Locate the cell with the specified text and output its [x, y] center coordinate. 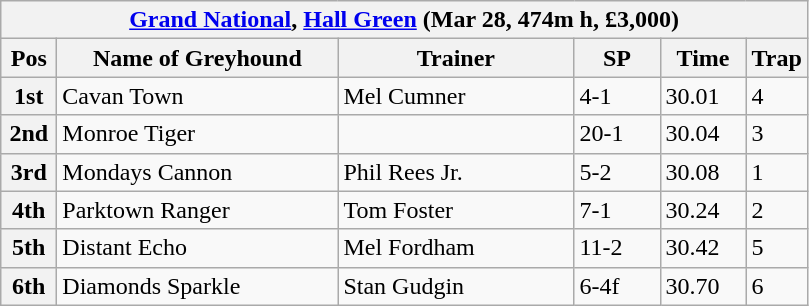
4-1 [617, 96]
Distant Echo [198, 248]
30.24 [703, 210]
1st [29, 96]
30.04 [703, 134]
30.42 [703, 248]
Parktown Ranger [198, 210]
6-4f [617, 286]
3 [776, 134]
11-2 [617, 248]
Stan Gudgin [456, 286]
Name of Greyhound [198, 58]
Tom Foster [456, 210]
5 [776, 248]
Mel Cumner [456, 96]
30.08 [703, 172]
4th [29, 210]
Pos [29, 58]
Mel Fordham [456, 248]
2 [776, 210]
20-1 [617, 134]
Time [703, 58]
7-1 [617, 210]
Mondays Cannon [198, 172]
30.70 [703, 286]
Diamonds Sparkle [198, 286]
Phil Rees Jr. [456, 172]
Grand National, Hall Green (Mar 28, 474m h, £3,000) [404, 20]
6 [776, 286]
Trainer [456, 58]
SP [617, 58]
2nd [29, 134]
Cavan Town [198, 96]
5-2 [617, 172]
30.01 [703, 96]
5th [29, 248]
6th [29, 286]
4 [776, 96]
Trap [776, 58]
1 [776, 172]
Monroe Tiger [198, 134]
3rd [29, 172]
